Return [x, y] of the center of cell containing provided text 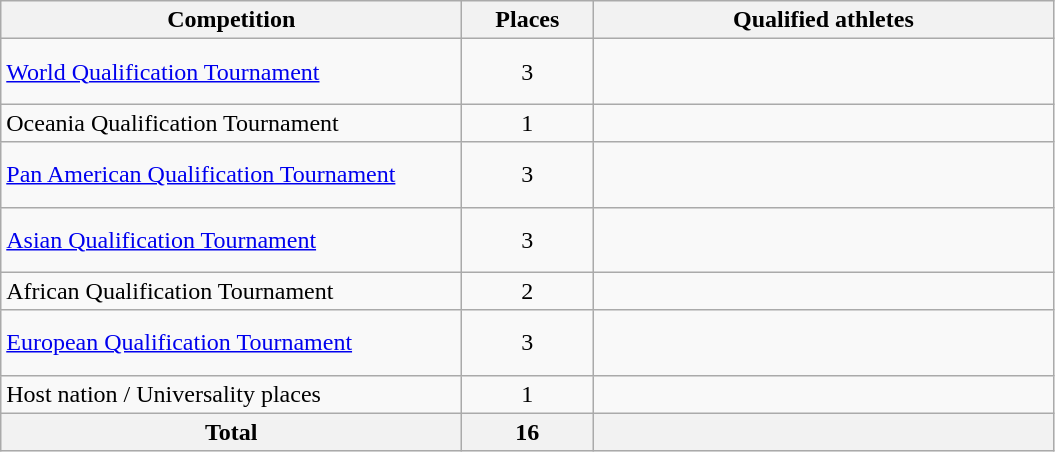
European Qualification Tournament [232, 342]
Total [232, 432]
Qualified athletes [824, 20]
Asian Qualification Tournament [232, 240]
World Qualification Tournament [232, 72]
Places [528, 20]
Oceania Qualification Tournament [232, 123]
2 [528, 291]
Host nation / Universality places [232, 394]
16 [528, 432]
Pan American Qualification Tournament [232, 174]
African Qualification Tournament [232, 291]
Competition [232, 20]
